Provide the [X, Y] coordinate of the cell's center where the given text is located.  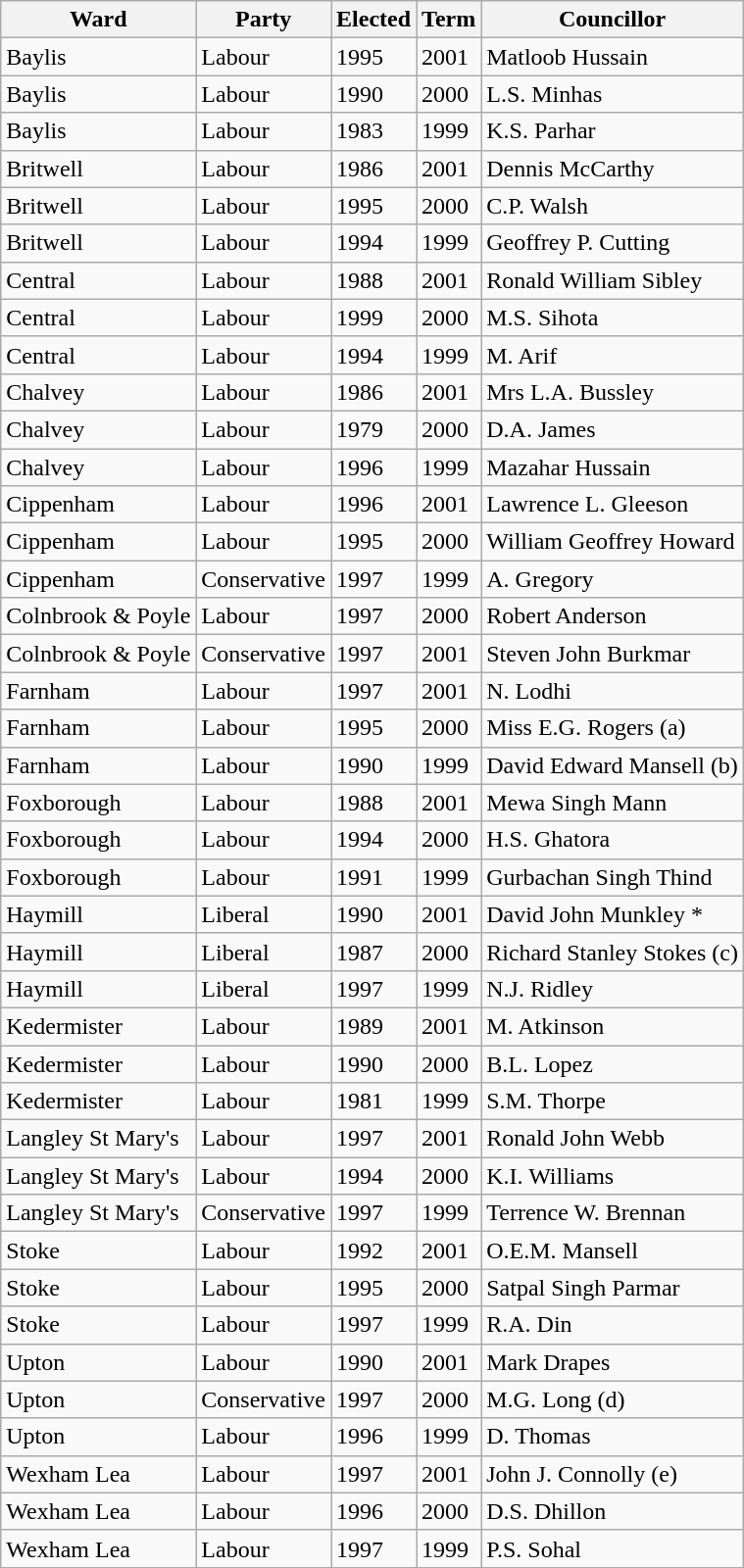
M.S. Sihota [613, 318]
K.I. Williams [613, 1176]
N.J. Ridley [613, 989]
1989 [374, 1026]
M. Arif [613, 355]
B.L. Lopez [613, 1063]
Steven John Burkmar [613, 654]
Term [449, 20]
Gurbachan Singh Thind [613, 877]
William Geoffrey Howard [613, 542]
John J. Connolly (e) [613, 1474]
Richard Stanley Stokes (c) [613, 952]
David Edward Mansell (b) [613, 765]
Mrs L.A. Bussley [613, 392]
M.G. Long (d) [613, 1399]
1983 [374, 131]
K.S. Parhar [613, 131]
C.P. Walsh [613, 206]
M. Atkinson [613, 1026]
Dennis McCarthy [613, 169]
Mazahar Hussain [613, 467]
D.A. James [613, 429]
O.E.M. Mansell [613, 1250]
Ronald John Webb [613, 1139]
Mewa Singh Mann [613, 803]
Councillor [613, 20]
Terrence W. Brennan [613, 1213]
P.S. Sohal [613, 1548]
D.S. Dhillon [613, 1511]
A. Gregory [613, 579]
1991 [374, 877]
H.S. Ghatora [613, 840]
L.S. Minhas [613, 94]
Lawrence L. Gleeson [613, 505]
1987 [374, 952]
Robert Anderson [613, 616]
Ronald William Sibley [613, 280]
Party [264, 20]
D. Thomas [613, 1437]
Satpal Singh Parmar [613, 1288]
R.A. Din [613, 1325]
Geoffrey P. Cutting [613, 243]
Matloob Hussain [613, 57]
N. Lodhi [613, 691]
1992 [374, 1250]
David John Munkley * [613, 914]
1981 [374, 1102]
Elected [374, 20]
Mark Drapes [613, 1362]
Ward [98, 20]
Miss E.G. Rogers (a) [613, 728]
S.M. Thorpe [613, 1102]
1979 [374, 429]
